Search for the cell housing the specified text and yield its (X, Y) center coordinate. 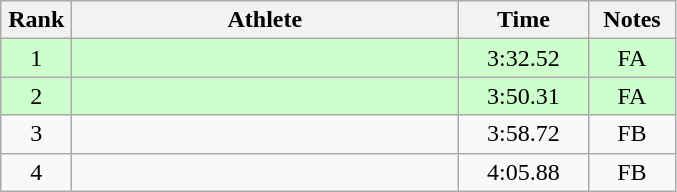
3:58.72 (524, 134)
Rank (36, 20)
3:50.31 (524, 96)
4 (36, 172)
1 (36, 58)
Athlete (265, 20)
3:32.52 (524, 58)
2 (36, 96)
Time (524, 20)
3 (36, 134)
4:05.88 (524, 172)
Notes (632, 20)
